Detect which cell encompasses the target text, then output its [x, y] center coordinate. 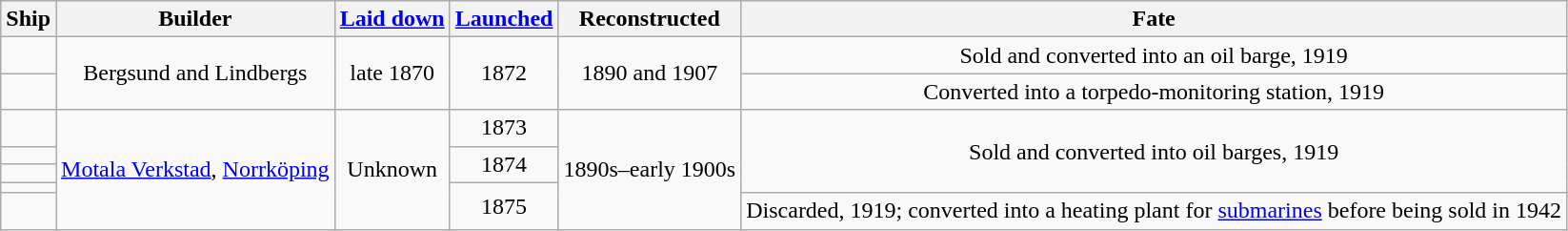
Discarded, 1919; converted into a heating plant for submarines before being sold in 1942 [1155, 211]
1874 [504, 164]
Launched [504, 19]
late 1870 [392, 73]
Unknown [392, 170]
Fate [1155, 19]
Sold and converted into an oil barge, 1919 [1155, 55]
Converted into a torpedo-monitoring station, 1919 [1155, 92]
1872 [504, 73]
Reconstructed [650, 19]
Bergsund and Lindbergs [196, 73]
Sold and converted into oil barges, 1919 [1155, 151]
Laid down [392, 19]
1890s–early 1900s [650, 170]
Motala Verkstad, Norrköping [196, 170]
Builder [196, 19]
1890 and 1907 [650, 73]
1873 [504, 128]
Ship [29, 19]
1875 [504, 206]
